Extract the [x, y] coordinate from the center of the cell holding the provided text.  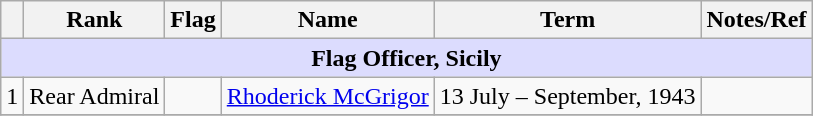
Notes/Ref [756, 20]
Rear Admiral [94, 96]
Rhoderick McGrigor [328, 96]
Rank [94, 20]
13 July – September, 1943 [568, 96]
Flag Officer, Sicily [406, 58]
Name [328, 20]
Term [568, 20]
Flag [193, 20]
1 [12, 96]
